Scan for the cell matching the given text and deliver its (X, Y) coordinate at center. 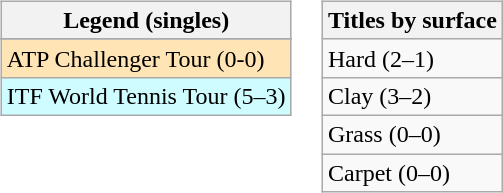
Clay (3–2) (413, 96)
Titles by surface (413, 20)
Grass (0–0) (413, 134)
Legend (singles) (146, 20)
Carpet (0–0) (413, 173)
Hard (2–1) (413, 58)
ATP Challenger Tour (0-0) (146, 58)
ITF World Tennis Tour (5–3) (146, 96)
